Identify which cell holds the provided text, then report its (x, y) central coordinate. 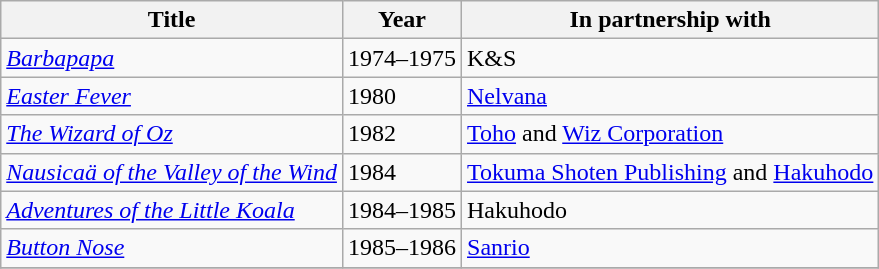
Title (172, 20)
1985–1986 (402, 248)
Nelvana (670, 96)
Barbapapa (172, 58)
Hakuhodo (670, 210)
1984 (402, 172)
Toho and Wiz Corporation (670, 134)
Easter Fever (172, 96)
1982 (402, 134)
Tokuma Shoten Publishing and Hakuhodo (670, 172)
1984–1985 (402, 210)
The Wizard of Oz (172, 134)
Button Nose (172, 248)
Adventures of the Little Koala (172, 210)
Sanrio (670, 248)
1974–1975 (402, 58)
In partnership with (670, 20)
Nausicaä of the Valley of the Wind (172, 172)
K&S (670, 58)
1980 (402, 96)
Year (402, 20)
